Capture the cell that displays the provided text and extract its (X, Y) central coordinate. 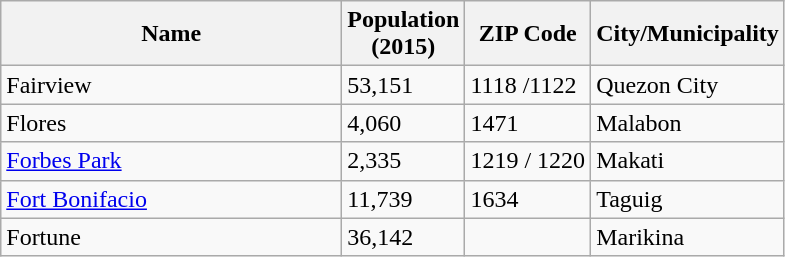
36,142 (404, 237)
Taguig (688, 199)
Malabon (688, 123)
1471 (528, 123)
Name (172, 34)
2,335 (404, 161)
4,060 (404, 123)
City/Municipality (688, 34)
Population(2015) (404, 34)
11,739 (404, 199)
Forbes Park (172, 161)
ZIP Code (528, 34)
Makati (688, 161)
Fortune (172, 237)
1634 (528, 199)
Flores (172, 123)
Fairview (172, 85)
1118 /1122 (528, 85)
1219 / 1220 (528, 161)
Quezon City (688, 85)
Fort Bonifacio (172, 199)
Marikina (688, 237)
53,151 (404, 85)
